Search for the cell housing the specified text and yield its (x, y) center coordinate. 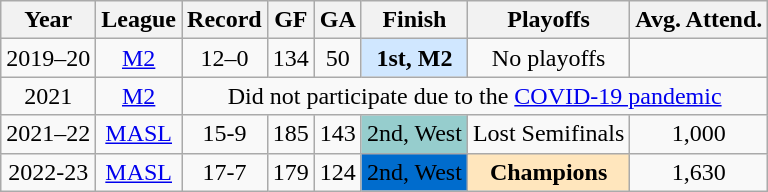
Champions (548, 172)
No playoffs (548, 58)
15-9 (225, 134)
185 (290, 134)
GA (338, 20)
2022-23 (48, 172)
134 (290, 58)
Did not participate due to the COVID-19 pandemic (475, 96)
Record (225, 20)
GF (290, 20)
17-7 (225, 172)
124 (338, 172)
Finish (414, 20)
League (139, 20)
143 (338, 134)
Year (48, 20)
50 (338, 58)
2019–20 (48, 58)
1st, M2 (414, 58)
Lost Semifinals (548, 134)
2021 (48, 96)
Playoffs (548, 20)
Avg. Attend. (699, 20)
1,000 (699, 134)
2021–22 (48, 134)
12–0 (225, 58)
179 (290, 172)
1,630 (699, 172)
